Pinpoint the cell where the given text exists, returning its (X, Y) midpoint coordinate. 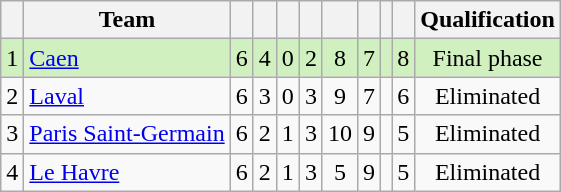
Le Havre (127, 172)
Laval (127, 96)
Qualification (488, 20)
Final phase (488, 58)
10 (340, 134)
Paris Saint-Germain (127, 134)
Caen (127, 58)
Team (127, 20)
